Capture the cell that displays the provided text and extract its [x, y] central coordinate. 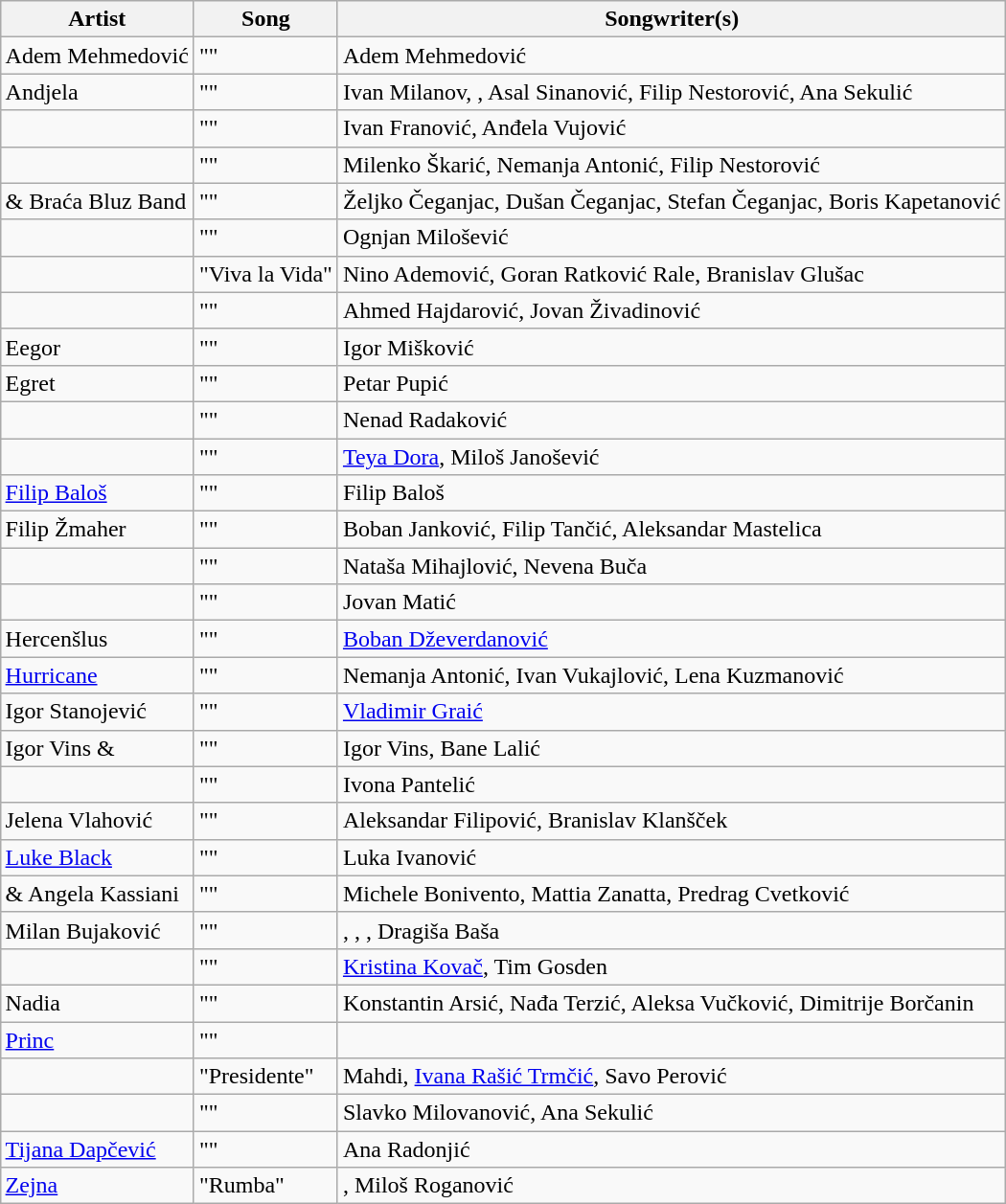
Ana Radonjić [672, 1149]
Jovan Matić [672, 602]
Ivan Milanov, , Asal Sinanović, Filip Nestorović, Ana Sekulić [672, 92]
Ivona Pantelić [672, 784]
Ognjan Milošević [672, 238]
Milan Bujaković [97, 930]
& Braća Bluz Band [97, 201]
, , , Dragiša Baša [672, 930]
Igor Stanojević [97, 712]
Andjela [97, 92]
Nemanja Antonić, Ivan Vukajlović, Lena Kuzmanović [672, 675]
Petar Pupić [672, 383]
, Miloš Roganović [672, 1186]
"Presidente" [265, 1077]
Egret [97, 383]
Song [265, 19]
Hurricane [97, 675]
Filip Žmaher [97, 530]
Željko Čeganjac, Dušan Čeganjac, Stefan Čeganjac, Boris Kapetanović [672, 201]
"Viva la Vida" [265, 274]
Teya Dora, Miloš Janošević [672, 457]
Konstantin Arsić, Nađa Terzić, Aleksa Vučković, Dimitrije Borčanin [672, 1003]
Boban Dževerdanović [672, 639]
Artist [97, 19]
& Angela Kassiani [97, 894]
Nadia [97, 1003]
Ivan Franović, Anđela Vujović [672, 128]
Aleksandar Filipović, Branislav Klanšček [672, 821]
Jelena Vlahović [97, 821]
Tijana Dapčević [97, 1149]
Zejna [97, 1186]
Nino Ademović, Goran Ratković Rale, Branislav Glušac [672, 274]
Eegor [97, 347]
Luke Black [97, 857]
Boban Janković, Filip Tančić, Aleksandar Mastelica [672, 530]
Luka Ivanović [672, 857]
Nenad Radaković [672, 420]
Hercenšlus [97, 639]
Nataša Mihajlović, Nevena Buča [672, 566]
Igor Vins & [97, 748]
Slavko Milovanović, Ana Sekulić [672, 1113]
Ahmed Hajdarović, Jovan Živadinović [672, 310]
Kristina Kovač, Tim Gosden [672, 966]
Milenko Škarić, Nemanja Antonić, Filip Nestorović [672, 165]
Igor Vins, Bane Lalić [672, 748]
Igor Mišković [672, 347]
Songwriter(s) [672, 19]
"Rumba" [265, 1186]
Mahdi, Ivana Rašić Trmčić, Savo Perović [672, 1077]
Michele Bonivento, Mattia Zanatta, Predrag Cvetković [672, 894]
Vladimir Graić [672, 712]
Princ [97, 1039]
